For the text-containing cell, return its midpoint in (x, y) coordinate format. 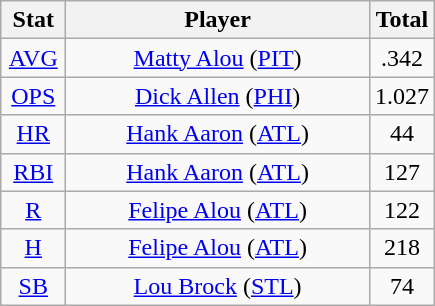
HR (34, 134)
Total (402, 20)
Matty Alou (PIT) (218, 58)
122 (402, 210)
AVG (34, 58)
74 (402, 286)
44 (402, 134)
SB (34, 286)
OPS (34, 96)
H (34, 248)
Player (218, 20)
218 (402, 248)
Dick Allen (PHI) (218, 96)
Lou Brock (STL) (218, 286)
127 (402, 172)
1.027 (402, 96)
.342 (402, 58)
RBI (34, 172)
Stat (34, 20)
R (34, 210)
